Scan for the cell matching the given text and deliver its (x, y) coordinate at center. 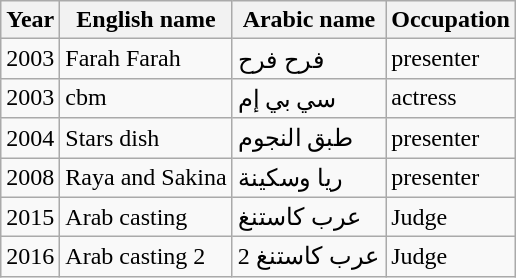
طبق النجوم (309, 138)
سي بي إم (309, 98)
ريا وسكينة (309, 178)
عرب كاستنغ 2 (309, 257)
Raya and Sakina (146, 178)
Farah Farah (146, 59)
فرح فرح (309, 59)
2016 (30, 257)
2008 (30, 178)
Occupation (451, 20)
2015 (30, 217)
Arabic name (309, 20)
عرب كاستنغ (309, 217)
Stars dish (146, 138)
English name (146, 20)
cbm (146, 98)
Arab casting (146, 217)
Year (30, 20)
Arab casting 2 (146, 257)
2004 (30, 138)
actress (451, 98)
